Find where the given text appears and provide that cell's center as [X, Y] coordinate. 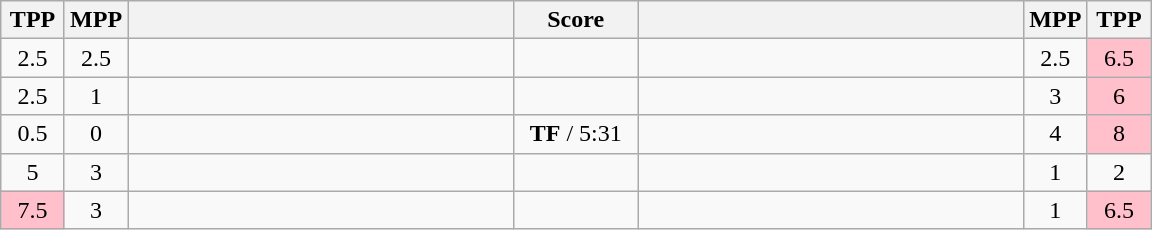
4 [1056, 134]
7.5 [33, 210]
0 [96, 134]
6 [1119, 96]
8 [1119, 134]
0.5 [33, 134]
TF / 5:31 [576, 134]
Score [576, 20]
5 [33, 172]
2 [1119, 172]
